Search for the cell housing the specified text and yield its [X, Y] center coordinate. 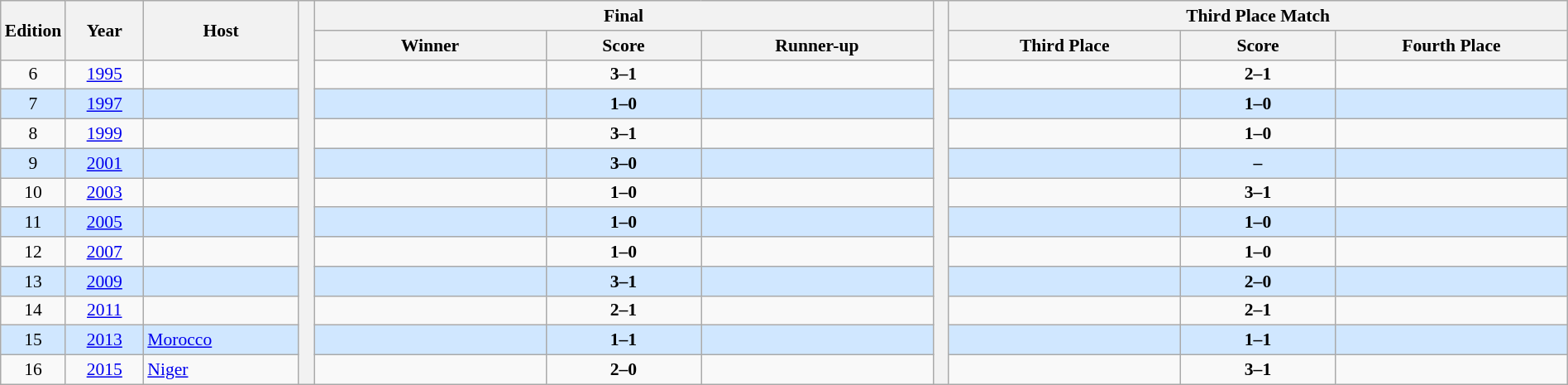
8 [33, 134]
2011 [104, 310]
9 [33, 163]
Final [624, 16]
2005 [104, 223]
Third Place [1064, 46]
1997 [104, 104]
Morocco [221, 340]
Year [104, 30]
10 [33, 193]
3–0 [624, 163]
15 [33, 340]
Edition [33, 30]
12 [33, 252]
2009 [104, 282]
2001 [104, 163]
7 [33, 104]
– [1257, 163]
Third Place Match [1258, 16]
Fourth Place [1452, 46]
2013 [104, 340]
2003 [104, 193]
Runner-up [817, 46]
14 [33, 310]
Niger [221, 370]
1999 [104, 134]
1995 [104, 75]
13 [33, 282]
11 [33, 223]
Winner [430, 46]
16 [33, 370]
6 [33, 75]
2007 [104, 252]
Host [221, 30]
2015 [104, 370]
